Extract the [X, Y] coordinate from the center of the cell holding the provided text.  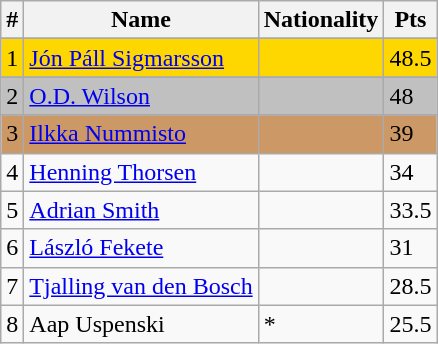
Aap Uspenski [141, 324]
48.5 [410, 58]
László Fekete [141, 248]
39 [410, 134]
1 [12, 58]
3 [12, 134]
8 [12, 324]
O.D. Wilson [141, 96]
28.5 [410, 286]
4 [12, 172]
Tjalling van den Bosch [141, 286]
31 [410, 248]
25.5 [410, 324]
Ilkka Nummisto [141, 134]
Adrian Smith [141, 210]
5 [12, 210]
33.5 [410, 210]
# [12, 20]
Pts [410, 20]
Name [141, 20]
Jón Páll Sigmarsson [141, 58]
* [321, 324]
6 [12, 248]
Nationality [321, 20]
48 [410, 96]
2 [12, 96]
34 [410, 172]
7 [12, 286]
Henning Thorsen [141, 172]
